Output the [x, y] coordinate of the center of the cell containing the given text.  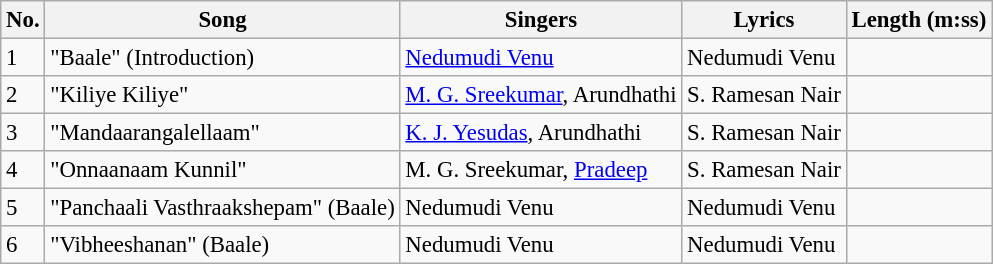
No. [23, 20]
Lyrics [764, 20]
K. J. Yesudas, Arundhathi [541, 133]
Length (m:ss) [918, 20]
5 [23, 208]
6 [23, 245]
Singers [541, 20]
1 [23, 58]
"Panchaali Vasthraakshepam" (Baale) [222, 208]
4 [23, 170]
"Onnaanaam Kunnil" [222, 170]
"Mandaarangalellaam" [222, 133]
3 [23, 133]
M. G. Sreekumar, Arundhathi [541, 95]
Song [222, 20]
"Baale" (Introduction) [222, 58]
2 [23, 95]
"Vibheeshanan" (Baale) [222, 245]
M. G. Sreekumar, Pradeep [541, 170]
"Kiliye Kiliye" [222, 95]
